Pinpoint the cell where the given text exists, returning its (X, Y) midpoint coordinate. 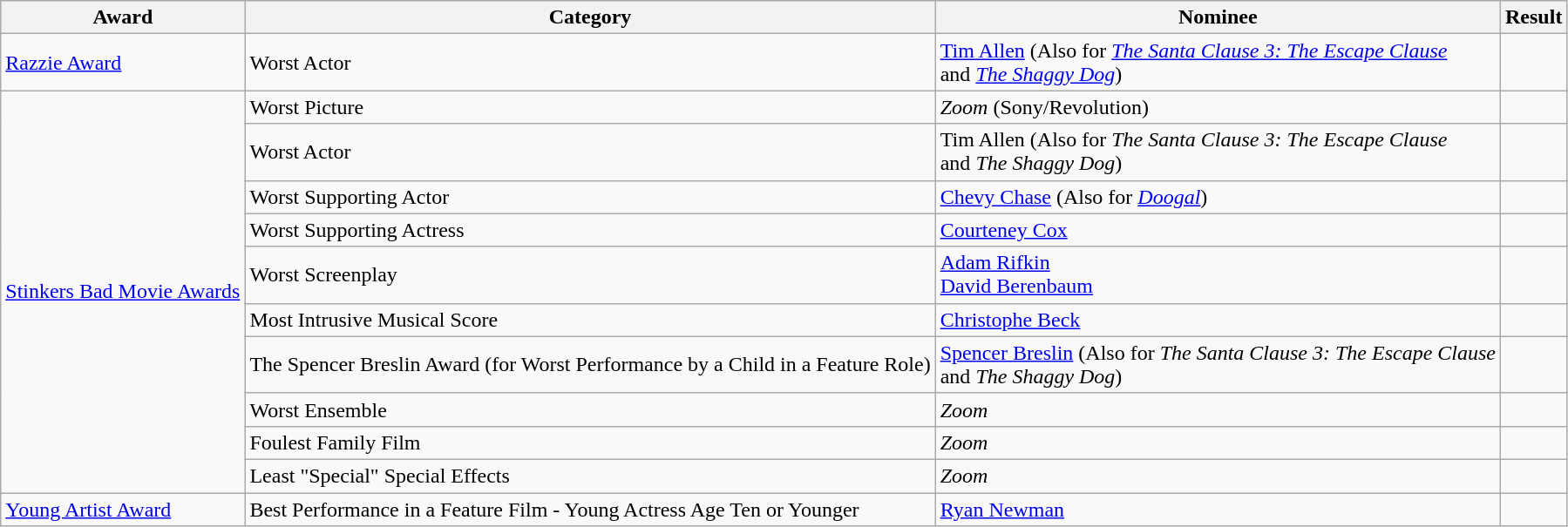
Stinkers Bad Movie Awards (123, 292)
Category (590, 17)
Young Artist Award (123, 510)
Foulest Family Film (590, 443)
Worst Supporting Actor (590, 197)
Razzie Award (123, 63)
Most Intrusive Musical Score (590, 320)
Courteney Cox (1218, 230)
Least "Special" Special Effects (590, 476)
Worst Screenplay (590, 275)
Worst Supporting Actress (590, 230)
Award (123, 17)
Ryan Newman (1218, 510)
Spencer Breslin (Also for The Santa Clause 3: The Escape Clause and The Shaggy Dog) (1218, 364)
Best Performance in a Feature Film - Young Actress Age Ten or Younger (590, 510)
Adam Rifkin David Berenbaum (1218, 275)
Worst Ensemble (590, 409)
Result (1534, 17)
Nominee (1218, 17)
The Spencer Breslin Award (for Worst Performance by a Child in a Feature Role) (590, 364)
Christophe Beck (1218, 320)
Zoom (Sony/Revolution) (1218, 107)
Chevy Chase (Also for Doogal) (1218, 197)
Worst Picture (590, 107)
